Find where the given text appears and provide that cell's center as (x, y) coordinate. 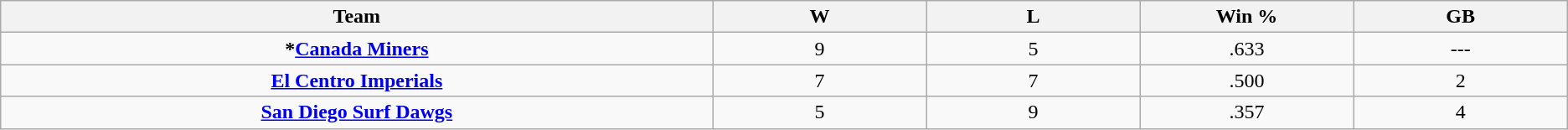
Win % (1246, 17)
L (1034, 17)
*Canada Miners (357, 49)
GB (1461, 17)
.633 (1246, 49)
Team (357, 17)
2 (1461, 81)
.357 (1246, 112)
.500 (1246, 81)
El Centro Imperials (357, 81)
W (819, 17)
--- (1461, 49)
4 (1461, 112)
San Diego Surf Dawgs (357, 112)
